Capture the cell that displays the provided text and extract its (x, y) central coordinate. 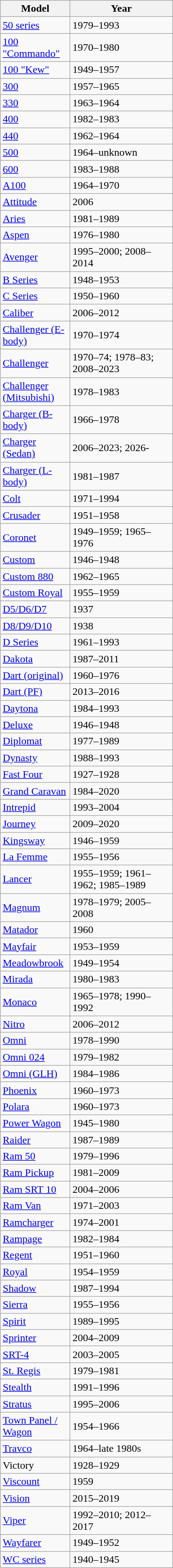
2006 (121, 202)
1995–2006 (121, 1404)
SRT-4 (36, 1354)
600 (36, 169)
Stratus (36, 1404)
Matador (36, 930)
Dakota (36, 659)
Colt (36, 498)
1971–1994 (121, 498)
1970–1980 (121, 48)
1970–74; 1978–83; 2008–2023 (121, 363)
2006–2023; 2026- (121, 448)
Wayfarer (36, 1543)
Spirit (36, 1321)
1951–1958 (121, 515)
1970–1974 (121, 335)
D5/D6/D7 (36, 609)
Ram 50 (36, 1156)
1955–1959 (121, 593)
1960–1976 (121, 675)
Deluxe (36, 725)
Travco (36, 1449)
Kingsway (36, 840)
100 "Kew" (36, 70)
Fast Four (36, 774)
Aries (36, 218)
D8/D9/D10 (36, 626)
Challenger (E-body) (36, 335)
Challenger (36, 363)
1980–1983 (121, 979)
1977–1989 (121, 741)
Town Panel / Wagon (36, 1426)
Year (121, 9)
2009–2020 (121, 824)
Custom Royal (36, 593)
1979–1996 (121, 1156)
Polara (36, 1106)
Vision (36, 1498)
Model (36, 9)
1979–1981 (121, 1371)
Omni (GLH) (36, 1074)
Victory (36, 1465)
Caliber (36, 313)
1957–1965 (121, 86)
1982–1983 (121, 119)
Sierra (36, 1305)
440 (36, 136)
1927–1928 (121, 774)
1976–1980 (121, 235)
Magnum (36, 907)
1984–2020 (121, 791)
Intrepid (36, 807)
330 (36, 103)
1981–1989 (121, 218)
Custom (36, 560)
2004–2006 (121, 1189)
Charger (L-body) (36, 476)
1962–1965 (121, 576)
Omni 024 (36, 1057)
1963–1964 (121, 103)
Viscount (36, 1482)
1988–1993 (121, 758)
1987–1989 (121, 1139)
1949–1954 (121, 963)
2013–2016 (121, 692)
Royal (36, 1272)
1954–1959 (121, 1272)
Viper (36, 1521)
1946–1959 (121, 840)
50 series (36, 25)
300 (36, 86)
Coronet (36, 537)
Mirada (36, 979)
1964–1970 (121, 185)
C Series (36, 296)
Ram Pickup (36, 1173)
Phoenix (36, 1090)
Aspen (36, 235)
500 (36, 152)
1982–1984 (121, 1239)
1945–1980 (121, 1123)
1993–2004 (121, 807)
1987–1994 (121, 1288)
1940–1945 (121, 1559)
Sprinter (36, 1338)
1955–1959; 1961–1962; 1985–1989 (121, 880)
Regent (36, 1255)
1971–2003 (121, 1206)
1991–1996 (121, 1387)
Grand Caravan (36, 791)
D Series (36, 642)
2003–2005 (121, 1354)
1949–1952 (121, 1543)
Journey (36, 824)
1995–2000; 2008–2014 (121, 258)
1928–1929 (121, 1465)
Ram Van (36, 1206)
Rampage (36, 1239)
1989–1995 (121, 1321)
Stealth (36, 1387)
Charger (B-body) (36, 420)
1962–1964 (121, 136)
Omni (36, 1041)
1953–1959 (121, 946)
400 (36, 119)
1974–2001 (121, 1222)
1950–1960 (121, 296)
Challenger (Mitsubishi) (36, 391)
1948–1953 (121, 280)
Raider (36, 1139)
1981–2009 (121, 1173)
2015–2019 (121, 1498)
1979–1993 (121, 25)
Ram SRT 10 (36, 1189)
Ramcharger (36, 1222)
1992–2010; 2012–2017 (121, 1521)
Custom 880 (36, 576)
1981–1987 (121, 476)
1937 (121, 609)
St. Regis (36, 1371)
Nitro (36, 1024)
Shadow (36, 1288)
Dart (PF) (36, 692)
Lancer (36, 880)
1979–1982 (121, 1057)
Attitude (36, 202)
1964–unknown (121, 152)
1960 (121, 930)
1978–1990 (121, 1041)
La Femme (36, 857)
Crusader (36, 515)
Mayfair (36, 946)
1987–2011 (121, 659)
1984–1993 (121, 708)
Avenger (36, 258)
Dart (original) (36, 675)
1961–1993 (121, 642)
1951–1960 (121, 1255)
Diplomat (36, 741)
Dynasty (36, 758)
1938 (121, 626)
2004–2009 (121, 1338)
Daytona (36, 708)
1949–1959; 1965–1976 (121, 537)
100 "Commando" (36, 48)
1983–1988 (121, 169)
1966–1978 (121, 420)
1964–late 1980s (121, 1449)
1954–1966 (121, 1426)
1978–1983 (121, 391)
WC series (36, 1559)
1959 (121, 1482)
A100 (36, 185)
1965–1978; 1990–1992 (121, 1002)
Charger (Sedan) (36, 448)
Power Wagon (36, 1123)
1978–1979; 2005–2008 (121, 907)
1984–1986 (121, 1074)
Meadowbrook (36, 963)
B Series (36, 280)
1949–1957 (121, 70)
Monaco (36, 1002)
